From the cell containing the given text, extract its center point as (x, y) coordinate. 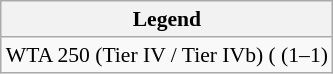
Legend (167, 19)
WTA 250 (Tier IV / Tier IVb) ( (1–1) (167, 55)
